Locate the cell with the specified text and output its (x, y) center coordinate. 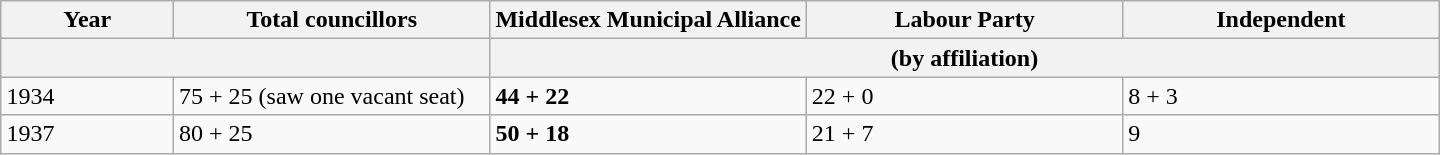
1934 (88, 96)
44 + 22 (648, 96)
(by affiliation) (964, 58)
8 + 3 (1281, 96)
Independent (1281, 20)
22 + 0 (964, 96)
80 + 25 (332, 134)
9 (1281, 134)
75 + 25 (saw one vacant seat) (332, 96)
Labour Party (964, 20)
Middlesex Municipal Alliance (648, 20)
1937 (88, 134)
21 + 7 (964, 134)
Total councillors (332, 20)
Year (88, 20)
50 + 18 (648, 134)
